Scan for the cell matching the given text and deliver its (X, Y) coordinate at center. 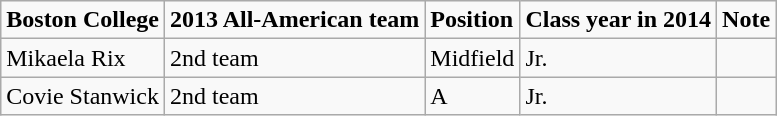
A (472, 96)
Mikaela Rix (83, 58)
2013 All-American team (294, 20)
Class year in 2014 (618, 20)
Position (472, 20)
Midfield (472, 58)
Covie Stanwick (83, 96)
Boston College (83, 20)
Note (746, 20)
